Locate the cell with the specified text and output its [X, Y] center coordinate. 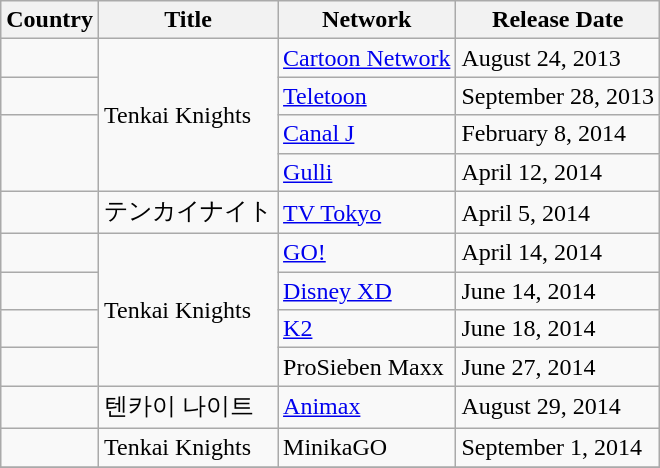
GO! [367, 253]
テンカイナイト [188, 212]
Teletoon [367, 96]
August 24, 2013 [558, 58]
April 12, 2014 [558, 172]
April 14, 2014 [558, 253]
September 28, 2013 [558, 96]
Cartoon Network [367, 58]
Title [188, 20]
Canal J [367, 134]
June 27, 2014 [558, 367]
K2 [367, 329]
Release Date [558, 20]
Country [50, 20]
MinikaGO [367, 447]
ProSieben Maxx [367, 367]
Animax [367, 408]
Disney XD [367, 291]
April 5, 2014 [558, 212]
February 8, 2014 [558, 134]
텐카이 나이트 [188, 408]
Network [367, 20]
June 14, 2014 [558, 291]
Gulli [367, 172]
August 29, 2014 [558, 408]
June 18, 2014 [558, 329]
TV Tokyo [367, 212]
September 1, 2014 [558, 447]
